Determine the (x, y) coordinate at the center of the cell enclosing the given text.  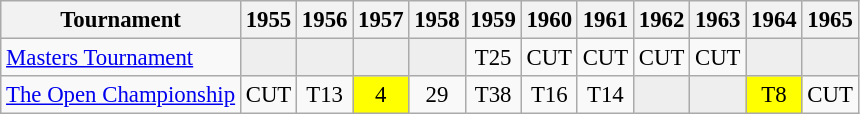
The Open Championship (121, 95)
1965 (830, 20)
1955 (268, 20)
T14 (605, 95)
Masters Tournament (121, 58)
1957 (381, 20)
T16 (549, 95)
1960 (549, 20)
T38 (493, 95)
T25 (493, 58)
1959 (493, 20)
1964 (774, 20)
1961 (605, 20)
1956 (325, 20)
T8 (774, 95)
T13 (325, 95)
1962 (661, 20)
Tournament (121, 20)
1958 (437, 20)
29 (437, 95)
4 (381, 95)
1963 (718, 20)
